Extract the [X, Y] coordinate from the center of the cell holding the provided text.  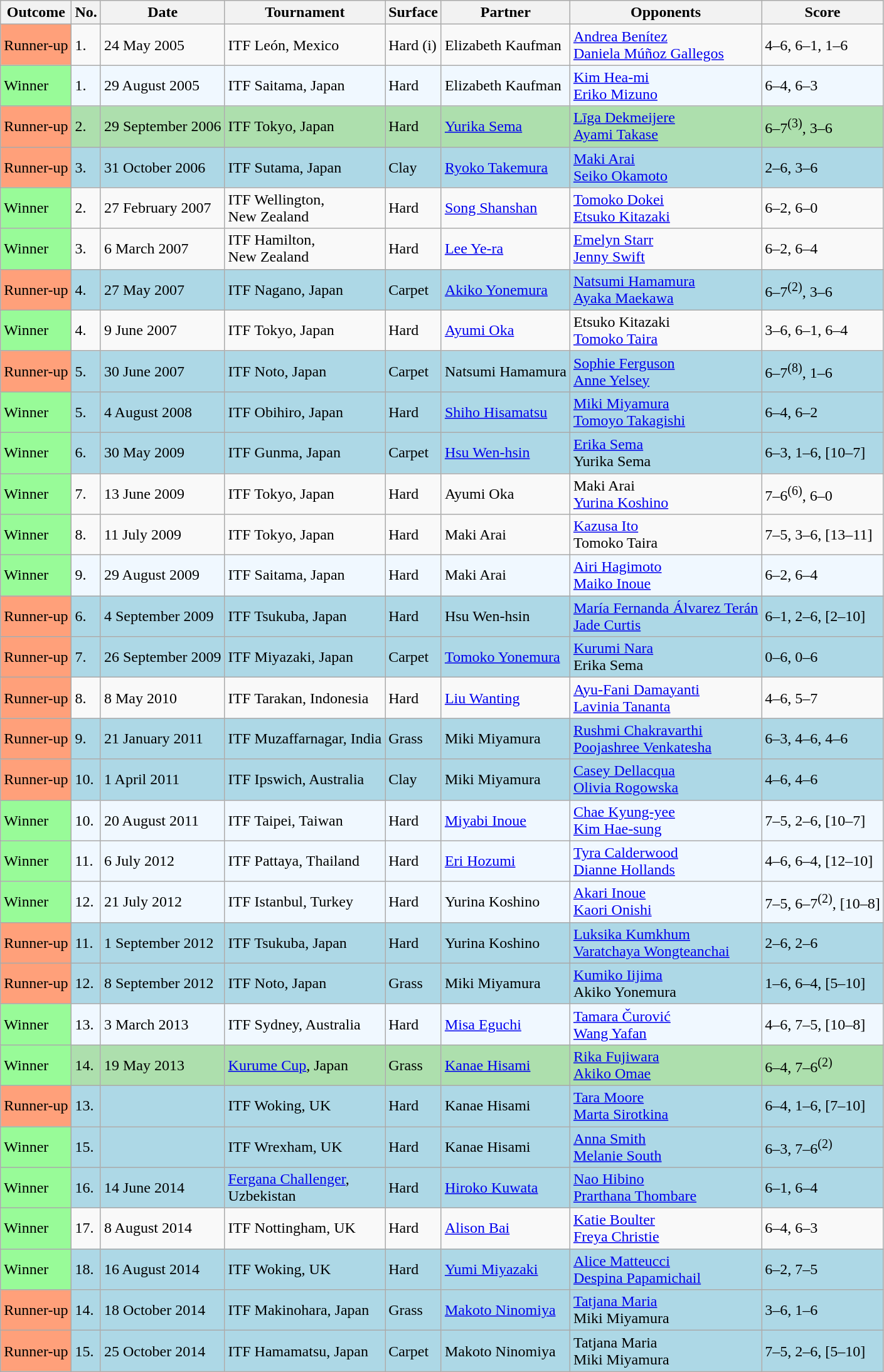
Date [162, 13]
ITF Istanbul, Turkey [305, 902]
Chae Kyung-yee Kim Hae-sung [665, 821]
30 June 2007 [162, 371]
Outcome [36, 13]
4 August 2008 [162, 412]
1 September 2012 [162, 942]
Maki Arai Yurina Koshino [665, 493]
0–6, 0–6 [823, 657]
Yurika Sema [506, 127]
Hard (i) [413, 45]
13 June 2009 [162, 493]
Miki Miyamura Tomoyo Takagishi [665, 412]
Song Shanshan [506, 208]
21 July 2012 [162, 902]
Alice Matteucci Despina Papamichail [665, 1270]
7–5, 3–6, [13–11] [823, 534]
María Fernanda Álvarez Terán Jade Curtis [665, 616]
ITF Sutama, Japan [305, 167]
Emelyn Starr Jenny Swift [665, 248]
29 September 2006 [162, 127]
Hiroko Kuwata [506, 1188]
Tamara Čurović Wang Yafan [665, 1024]
ITF Hamamatsu, Japan [305, 1351]
ITF Obihiro, Japan [305, 412]
6–7(3), 3–6 [823, 127]
6–4, 6–2 [823, 412]
Miyabi Inoue [506, 821]
27 February 2007 [162, 208]
3 March 2013 [162, 1024]
8 May 2010 [162, 698]
ITF Makinohara, Japan [305, 1310]
Surface [413, 13]
ITF Muzaffarnagar, India [305, 739]
25 October 2014 [162, 1351]
6 March 2007 [162, 248]
Katie Boulter Freya Christie [665, 1228]
3–6, 6–1, 6–4 [823, 330]
Kumiko Iijima Akiko Yonemura [665, 984]
Eri Hozumi [506, 861]
Kim Hea-mi Eriko Mizuno [665, 85]
8 August 2014 [162, 1228]
26 September 2009 [162, 657]
8 September 2012 [162, 984]
7–6(6), 6–0 [823, 493]
3–6, 1–6 [823, 1310]
21 January 2011 [162, 739]
6–3, 4–6, 4–6 [823, 739]
11 July 2009 [162, 534]
17. [86, 1228]
6–3, 7–6(2) [823, 1147]
18. [86, 1270]
Score [823, 13]
Ryoko Takemura [506, 167]
6–2, 6–0 [823, 208]
Luksika Kumkhum Varatchaya Wongteanchai [665, 942]
Kurumi Nara Erika Sema [665, 657]
ITF Nottingham, UK [305, 1228]
Natsumi Hamamura Ayaka Maekawa [665, 290]
Etsuko Kitazaki Tomoko Taira [665, 330]
ITF Taipei, Taiwan [305, 821]
Natsumi Hamamura [506, 371]
Kurume Cup, Japan [305, 1065]
9 June 2007 [162, 330]
30 May 2009 [162, 453]
7–5, 2–6, [5–10] [823, 1351]
16. [86, 1188]
Maki Arai Seiko Okamoto [665, 167]
Opponents [665, 13]
6–1, 6–4 [823, 1188]
1–6, 6–4, [5–10] [823, 984]
Sophie Ferguson Anne Yelsey [665, 371]
ITF Gunma, Japan [305, 453]
ITF Miyazaki, Japan [305, 657]
Misa Eguchi [506, 1024]
2–6, 2–6 [823, 942]
No. [86, 13]
Kazusa Ito Tomoko Taira [665, 534]
ITF Wellington, New Zealand [305, 208]
Tournament [305, 13]
18 October 2014 [162, 1310]
Akiko Yonemura [506, 290]
Nao Hibino Prarthana Thombare [665, 1188]
4–6, 6–4, [12–10] [823, 861]
20 August 2011 [162, 821]
4 September 2009 [162, 616]
4–6, 5–7 [823, 698]
6–4, 7–6(2) [823, 1065]
6–7(8), 1–6 [823, 371]
Yumi Miyazaki [506, 1270]
Erika Sema Yurika Sema [665, 453]
Anna Smith Melanie South [665, 1147]
6 July 2012 [162, 861]
Andrea Benítez Daniela Múñoz Gallegos [665, 45]
ITF Pattaya, Thailand [305, 861]
Ayu-Fani Damayanti Lavinia Tananta [665, 698]
7–5, 6–7(2), [10–8] [823, 902]
Tara Moore Marta Sirotkina [665, 1105]
Shiho Hisamatsu [506, 412]
Lee Ye-ra [506, 248]
6–3, 1–6, [10–7] [823, 453]
6–7(2), 3–6 [823, 290]
ITF Tarakan, Indonesia [305, 698]
29 August 2009 [162, 576]
Fergana Challenger, Uzbekistan [305, 1188]
Tomoko Yonemura [506, 657]
19 May 2013 [162, 1065]
Liu Wanting [506, 698]
ITF Ipswich, Australia [305, 779]
Tyra Calderwood Dianne Hollands [665, 861]
14 June 2014 [162, 1188]
ITF León, Mexico [305, 45]
Līga Dekmeijere Ayami Takase [665, 127]
ITF Hamilton, New Zealand [305, 248]
Rika Fujiwara Akiko Omae [665, 1065]
Partner [506, 13]
Airi Hagimoto Maiko Inoue [665, 576]
6–4, 1–6, [7–10] [823, 1105]
4–6, 4–6 [823, 779]
ITF Sydney, Australia [305, 1024]
31 October 2006 [162, 167]
Tomoko Dokei Etsuko Kitazaki [665, 208]
4–6, 6–1, 1–6 [823, 45]
6–1, 2–6, [2–10] [823, 616]
Alison Bai [506, 1228]
24 May 2005 [162, 45]
1 April 2011 [162, 779]
29 August 2005 [162, 85]
16 August 2014 [162, 1270]
Rushmi Chakravarthi Poojashree Venkatesha [665, 739]
Casey Dellacqua Olivia Rogowska [665, 779]
27 May 2007 [162, 290]
2–6, 3–6 [823, 167]
4–6, 7–5, [10–8] [823, 1024]
Akari Inoue Kaori Onishi [665, 902]
ITF Nagano, Japan [305, 290]
7–5, 2–6, [10–7] [823, 821]
6–2, 7–5 [823, 1270]
ITF Wrexham, UK [305, 1147]
